Locate the cell with the specified text and output its [x, y] center coordinate. 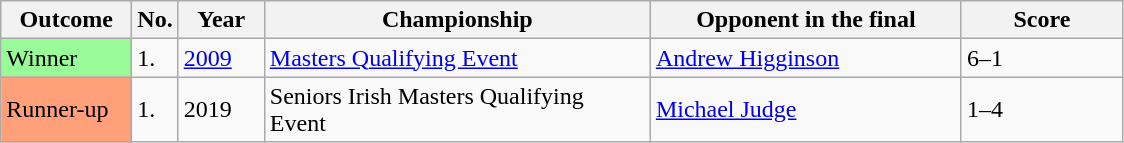
Championship [457, 20]
No. [155, 20]
2009 [221, 58]
Winner [66, 58]
Masters Qualifying Event [457, 58]
6–1 [1042, 58]
Outcome [66, 20]
Michael Judge [806, 110]
Opponent in the final [806, 20]
Seniors Irish Masters Qualifying Event [457, 110]
Year [221, 20]
Score [1042, 20]
1–4 [1042, 110]
Runner-up [66, 110]
2019 [221, 110]
Andrew Higginson [806, 58]
